Output the (x, y) coordinate of the center of the cell containing the given text.  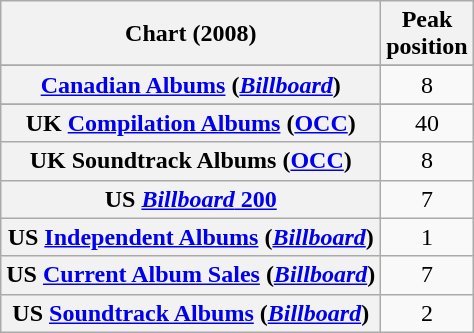
UK Compilation Albums (OCC) (191, 123)
Canadian Albums (Billboard) (191, 85)
US Independent Albums (Billboard) (191, 237)
UK Soundtrack Albums (OCC) (191, 161)
1 (427, 237)
2 (427, 313)
Chart (2008) (191, 34)
Peakposition (427, 34)
US Soundtrack Albums (Billboard) (191, 313)
US Billboard 200 (191, 199)
40 (427, 123)
US Current Album Sales (Billboard) (191, 275)
